Determine the (X, Y) coordinate at the center of the cell enclosing the given text.  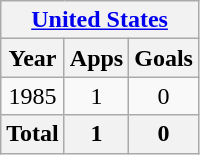
Apps (96, 58)
Goals (164, 58)
Year (33, 58)
United States (100, 20)
Total (33, 134)
1985 (33, 96)
